Identify which cell holds the provided text, then report its (X, Y) central coordinate. 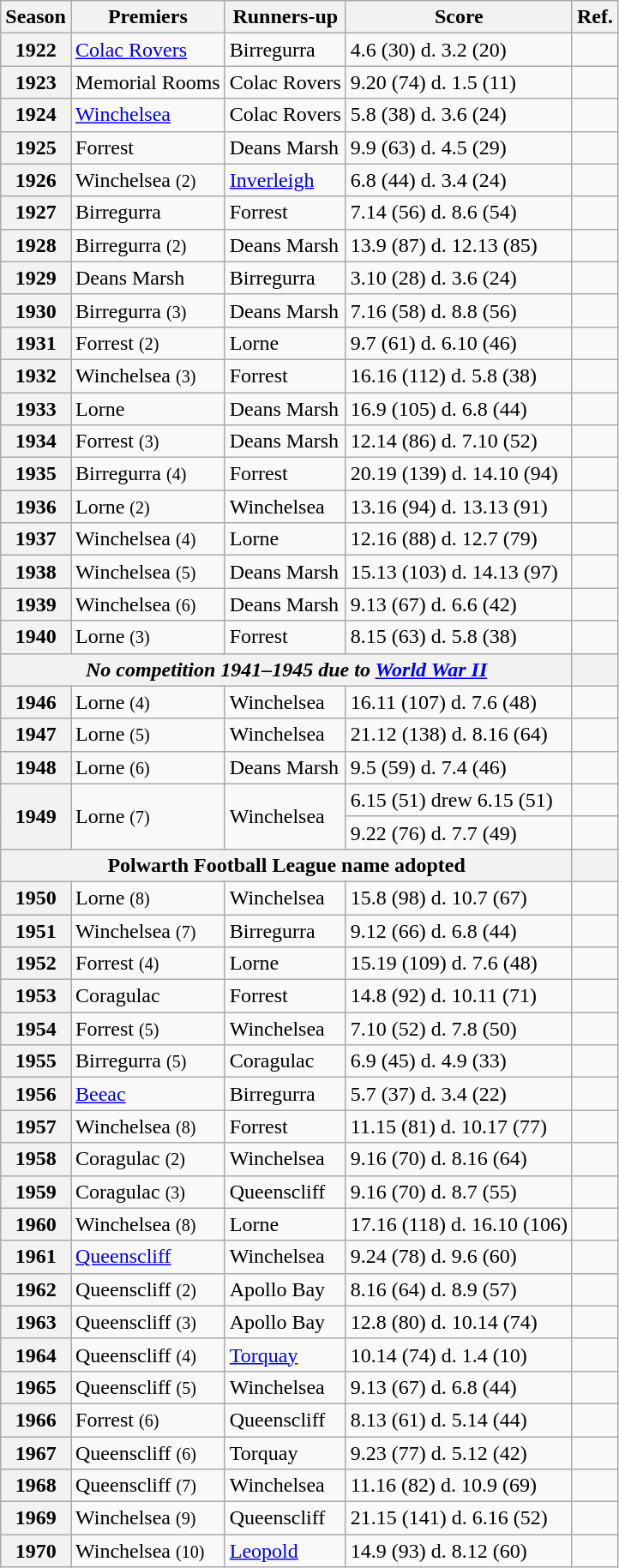
9.23 (77) d. 5.12 (42) (459, 1453)
1961 (36, 1257)
6.8 (44) d. 3.4 (24) (459, 180)
Queenscliff (6) (147, 1453)
7.10 (52) d. 7.8 (50) (459, 1029)
1940 (36, 637)
1965 (36, 1387)
12.14 (86) d. 7.10 (52) (459, 442)
6.15 (51) drew 6.15 (51) (459, 800)
1962 (36, 1289)
15.13 (103) d. 14.13 (97) (459, 572)
1925 (36, 147)
1931 (36, 343)
1935 (36, 474)
1946 (36, 702)
9.5 (59) d. 7.4 (46) (459, 767)
Birregurra (2) (147, 245)
8.16 (64) d. 8.9 (57) (459, 1289)
9.13 (67) d. 6.6 (42) (459, 604)
13.16 (94) d. 13.13 (91) (459, 507)
Winchelsea (5) (147, 572)
1957 (36, 1126)
Winchelsea (6) (147, 604)
Forrest (2) (147, 343)
4.6 (30) d. 3.2 (20) (459, 50)
1963 (36, 1322)
1926 (36, 180)
1933 (36, 409)
1969 (36, 1518)
1951 (36, 930)
Birregurra (3) (147, 310)
Coragulac (2) (147, 1159)
12.16 (88) d. 12.7 (79) (459, 539)
17.16 (118) d. 16.10 (106) (459, 1224)
Winchelsea (9) (147, 1518)
1964 (36, 1355)
1959 (36, 1192)
Season (36, 17)
9.16 (70) d. 8.16 (64) (459, 1159)
Winchelsea (7) (147, 930)
1960 (36, 1224)
Winchelsea (10) (147, 1551)
Forrest (5) (147, 1029)
Queenscliff (2) (147, 1289)
9.7 (61) d. 6.10 (46) (459, 343)
1930 (36, 310)
14.9 (93) d. 8.12 (60) (459, 1551)
16.11 (107) d. 7.6 (48) (459, 702)
Queenscliff (5) (147, 1387)
5.8 (38) d. 3.6 (24) (459, 115)
1937 (36, 539)
1929 (36, 278)
15.19 (109) d. 7.6 (48) (459, 964)
Premiers (147, 17)
9.24 (78) d. 9.6 (60) (459, 1257)
Beeac (147, 1094)
Score (459, 17)
1970 (36, 1551)
Lorne (7) (147, 816)
Ref. (595, 17)
Memorial Rooms (147, 82)
9.16 (70) d. 8.7 (55) (459, 1192)
20.19 (139) d. 14.10 (94) (459, 474)
21.15 (141) d. 6.16 (52) (459, 1518)
1947 (36, 735)
10.14 (74) d. 1.4 (10) (459, 1355)
9.12 (66) d. 6.8 (44) (459, 930)
Winchelsea (4) (147, 539)
9.22 (76) d. 7.7 (49) (459, 832)
9.13 (67) d. 6.8 (44) (459, 1387)
9.9 (63) d. 4.5 (29) (459, 147)
1966 (36, 1420)
Lorne (4) (147, 702)
1956 (36, 1094)
14.8 (92) d. 10.11 (71) (459, 996)
Lorne (8) (147, 898)
Birregurra (5) (147, 1061)
Lorne (5) (147, 735)
3.10 (28) d. 3.6 (24) (459, 278)
Birregurra (4) (147, 474)
No competition 1941–1945 due to World War II (286, 670)
1923 (36, 82)
1936 (36, 507)
21.12 (138) d. 8.16 (64) (459, 735)
1924 (36, 115)
Lorne (3) (147, 637)
6.9 (45) d. 4.9 (33) (459, 1061)
Forrest (4) (147, 964)
Lorne (6) (147, 767)
Inverleigh (285, 180)
Polwarth Football League name adopted (286, 865)
1927 (36, 213)
11.15 (81) d. 10.17 (77) (459, 1126)
Winchelsea (3) (147, 375)
11.16 (82) d. 10.9 (69) (459, 1486)
12.8 (80) d. 10.14 (74) (459, 1322)
1938 (36, 572)
1932 (36, 375)
13.9 (87) d. 12.13 (85) (459, 245)
8.13 (61) d. 5.14 (44) (459, 1420)
16.16 (112) d. 5.8 (38) (459, 375)
1953 (36, 996)
1967 (36, 1453)
5.7 (37) d. 3.4 (22) (459, 1094)
Runners-up (285, 17)
15.8 (98) d. 10.7 (67) (459, 898)
7.14 (56) d. 8.6 (54) (459, 213)
7.16 (58) d. 8.8 (56) (459, 310)
1954 (36, 1029)
1952 (36, 964)
8.15 (63) d. 5.8 (38) (459, 637)
1939 (36, 604)
Leopold (285, 1551)
16.9 (105) d. 6.8 (44) (459, 409)
Coragulac (3) (147, 1192)
Forrest (3) (147, 442)
1955 (36, 1061)
1950 (36, 898)
Lorne (2) (147, 507)
Queenscliff (4) (147, 1355)
Winchelsea (2) (147, 180)
1958 (36, 1159)
9.20 (74) d. 1.5 (11) (459, 82)
Queenscliff (7) (147, 1486)
Forrest (6) (147, 1420)
Queenscliff (3) (147, 1322)
1934 (36, 442)
1949 (36, 816)
1968 (36, 1486)
1928 (36, 245)
1948 (36, 767)
1922 (36, 50)
